Locate the cell with the specified text and output its (X, Y) center coordinate. 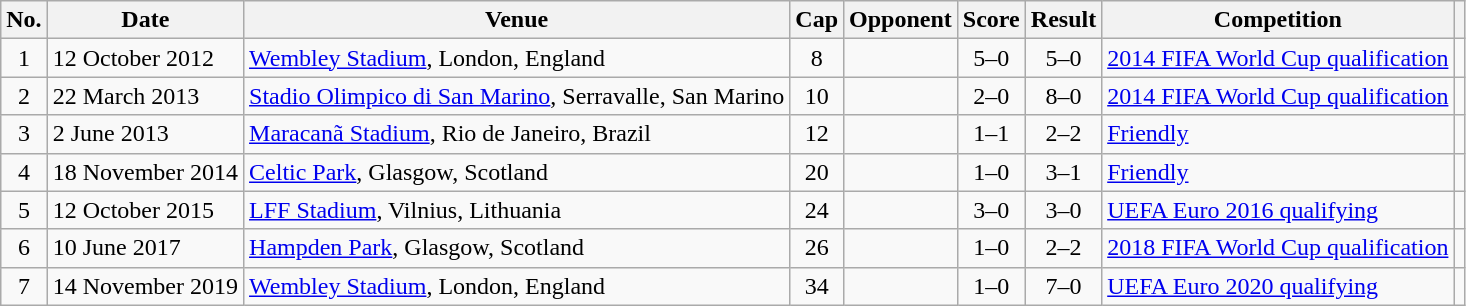
34 (817, 286)
7–0 (1063, 286)
26 (817, 248)
2018 FIFA World Cup qualification (1278, 248)
12 (817, 134)
No. (24, 20)
LFF Stadium, Vilnius, Lithuania (517, 210)
Result (1063, 20)
Celtic Park, Glasgow, Scotland (517, 172)
6 (24, 248)
UEFA Euro 2020 qualifying (1278, 286)
2 June 2013 (145, 134)
14 November 2019 (145, 286)
Competition (1278, 20)
10 June 2017 (145, 248)
Hampden Park, Glasgow, Scotland (517, 248)
24 (817, 210)
10 (817, 96)
7 (24, 286)
Opponent (901, 20)
8–0 (1063, 96)
Cap (817, 20)
Maracanã Stadium, Rio de Janeiro, Brazil (517, 134)
Venue (517, 20)
2 (24, 96)
5 (24, 210)
12 October 2015 (145, 210)
Score (991, 20)
20 (817, 172)
1 (24, 58)
8 (817, 58)
18 November 2014 (145, 172)
1–1 (991, 134)
UEFA Euro 2016 qualifying (1278, 210)
4 (24, 172)
12 October 2012 (145, 58)
Stadio Olimpico di San Marino, Serravalle, San Marino (517, 96)
2–0 (991, 96)
3 (24, 134)
3–1 (1063, 172)
Date (145, 20)
22 March 2013 (145, 96)
